Scan for the cell matching the given text and deliver its [x, y] coordinate at center. 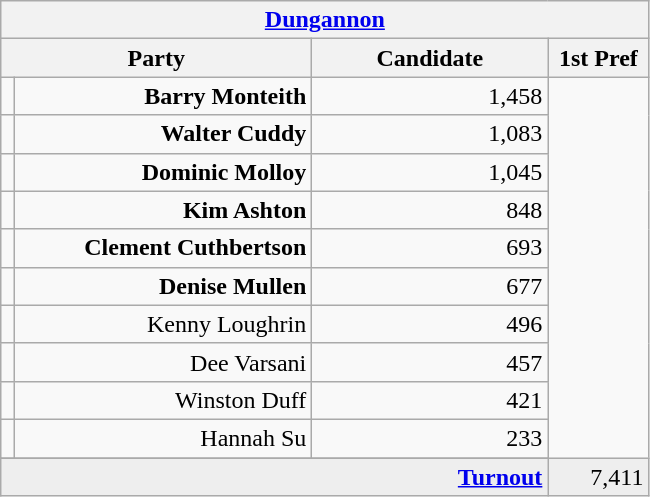
Dominic Molloy [164, 172]
Turnout [274, 477]
7,411 [598, 477]
1,083 [430, 134]
Candidate [430, 58]
1,458 [430, 96]
496 [430, 324]
Winston Duff [164, 400]
693 [430, 248]
1st Pref [598, 58]
677 [430, 286]
848 [430, 210]
Denise Mullen [164, 286]
Kenny Loughrin [164, 324]
Walter Cuddy [164, 134]
233 [430, 438]
421 [430, 400]
Clement Cuthbertson [164, 248]
1,045 [430, 172]
Dungannon [325, 20]
457 [430, 362]
Dee Varsani [164, 362]
Kim Ashton [164, 210]
Hannah Su [164, 438]
Barry Monteith [164, 96]
Party [156, 58]
